Pinpoint the cell where the given text exists, returning its (X, Y) midpoint coordinate. 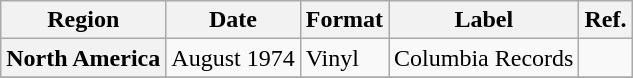
August 1974 (233, 58)
Ref. (606, 20)
Region (84, 20)
Label (484, 20)
Columbia Records (484, 58)
Vinyl (344, 58)
North America (84, 58)
Date (233, 20)
Format (344, 20)
